Detect which cell encompasses the target text, then output its [x, y] center coordinate. 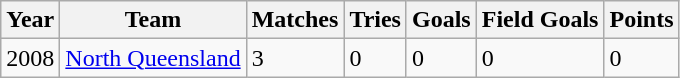
Tries [376, 20]
Team [153, 20]
3 [295, 58]
Points [642, 20]
Year [30, 20]
North Queensland [153, 58]
2008 [30, 58]
Goals [441, 20]
Matches [295, 20]
Field Goals [540, 20]
